Output the [X, Y] coordinate of the center of the cell containing the given text.  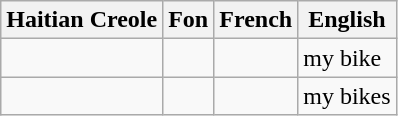
my bike [347, 58]
English [347, 20]
Haitian Creole [82, 20]
Fon [188, 20]
French [256, 20]
my bikes [347, 96]
